Detect which cell encompasses the target text, then output its [x, y] center coordinate. 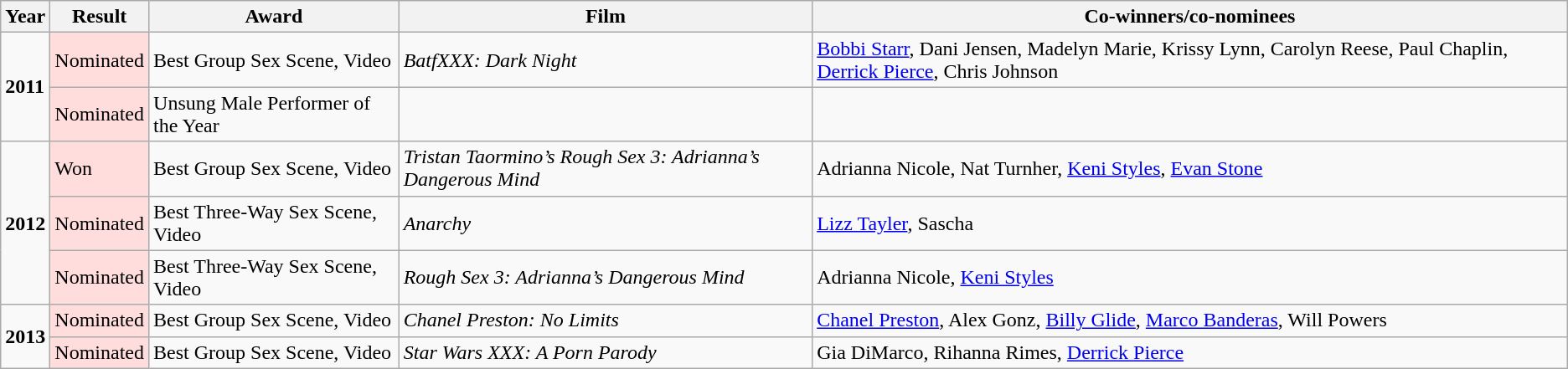
Chanel Preston, Alex Gonz, Billy Glide, Marco Banderas, Will Powers [1190, 320]
Anarchy [606, 223]
2011 [25, 87]
BatfXXX: Dark Night [606, 60]
Result [100, 17]
Film [606, 17]
Rough Sex 3: Adrianna’s Dangerous Mind [606, 278]
Year [25, 17]
Adrianna Nicole, Nat Turnher, Keni Styles, Evan Stone [1190, 169]
Adrianna Nicole, Keni Styles [1190, 278]
Star Wars XXX: A Porn Parody [606, 352]
Lizz Tayler, Sascha [1190, 223]
Bobbi Starr, Dani Jensen, Madelyn Marie, Krissy Lynn, Carolyn Reese, Paul Chaplin, Derrick Pierce, Chris Johnson [1190, 60]
Unsung Male Performer of the Year [275, 114]
Won [100, 169]
Gia DiMarco, Rihanna Rimes, Derrick Pierce [1190, 352]
Co-winners/co-nominees [1190, 17]
Award [275, 17]
2013 [25, 336]
2012 [25, 223]
Tristan Taormino’s Rough Sex 3: Adrianna’s Dangerous Mind [606, 169]
Chanel Preston: No Limits [606, 320]
